Extract the [X, Y] coordinate from the center of the cell holding the provided text.  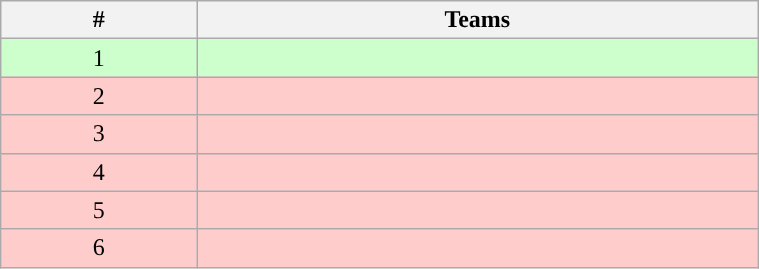
4 [99, 172]
3 [99, 134]
2 [99, 96]
Teams [478, 20]
5 [99, 210]
1 [99, 58]
6 [99, 248]
# [99, 20]
